Search for the cell housing the specified text and yield its [x, y] center coordinate. 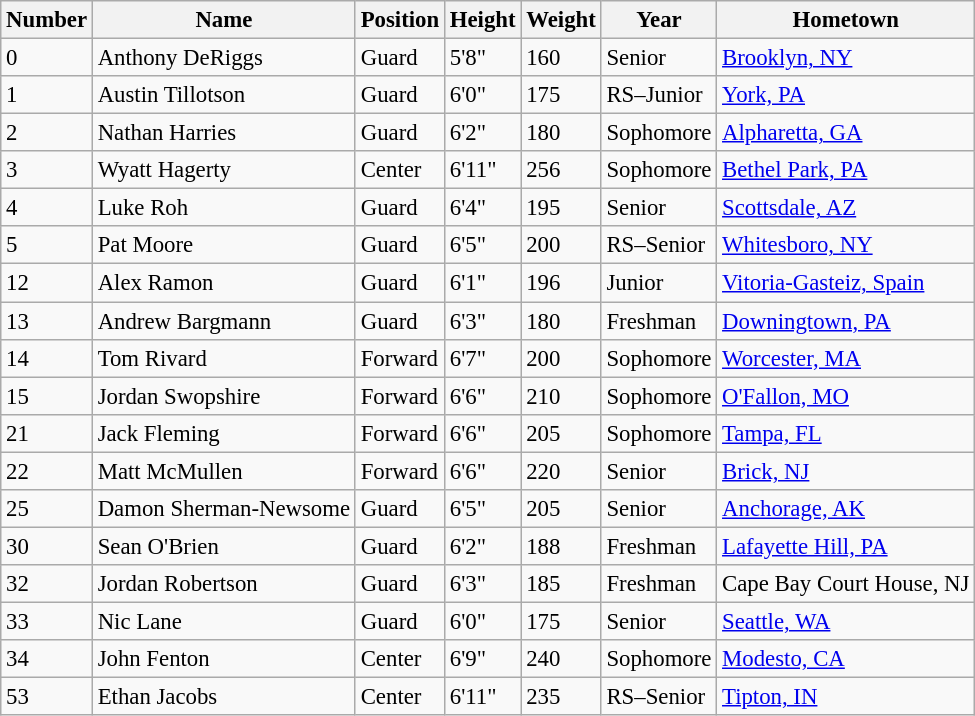
Jack Fleming [224, 433]
O'Fallon, MO [846, 396]
Anthony DeRiggs [224, 58]
53 [47, 697]
15 [47, 396]
21 [47, 433]
Year [659, 20]
Height [482, 20]
34 [47, 659]
Wyatt Hagerty [224, 170]
John Fenton [224, 659]
Downingtown, PA [846, 321]
33 [47, 621]
Vitoria-Gasteiz, Spain [846, 283]
Scottsdale, AZ [846, 208]
Hometown [846, 20]
Cape Bay Court House, NJ [846, 584]
Modesto, CA [846, 659]
Whitesboro, NY [846, 245]
Bethel Park, PA [846, 170]
Number [47, 20]
13 [47, 321]
Tipton, IN [846, 697]
6'9" [482, 659]
Weight [561, 20]
Tom Rivard [224, 358]
3 [47, 170]
Jordan Swopshire [224, 396]
6'1" [482, 283]
Nathan Harries [224, 133]
0 [47, 58]
Junior [659, 283]
Austin Tillotson [224, 95]
12 [47, 283]
14 [47, 358]
Alex Ramon [224, 283]
Seattle, WA [846, 621]
188 [561, 546]
1 [47, 95]
5 [47, 245]
32 [47, 584]
Luke Roh [224, 208]
2 [47, 133]
160 [561, 58]
Andrew Bargmann [224, 321]
6'7" [482, 358]
Matt McMullen [224, 471]
Jordan Robertson [224, 584]
Brick, NJ [846, 471]
York, PA [846, 95]
Nic Lane [224, 621]
220 [561, 471]
Name [224, 20]
Worcester, MA [846, 358]
Ethan Jacobs [224, 697]
Alpharetta, GA [846, 133]
Brooklyn, NY [846, 58]
240 [561, 659]
210 [561, 396]
256 [561, 170]
30 [47, 546]
Anchorage, AK [846, 509]
195 [561, 208]
5'8" [482, 58]
25 [47, 509]
Pat Moore [224, 245]
Sean O'Brien [224, 546]
Lafayette Hill, PA [846, 546]
22 [47, 471]
Position [400, 20]
196 [561, 283]
4 [47, 208]
6'4" [482, 208]
185 [561, 584]
235 [561, 697]
Tampa, FL [846, 433]
RS–Junior [659, 95]
Damon Sherman-Newsome [224, 509]
